Identify which cell holds the provided text, then report its [x, y] central coordinate. 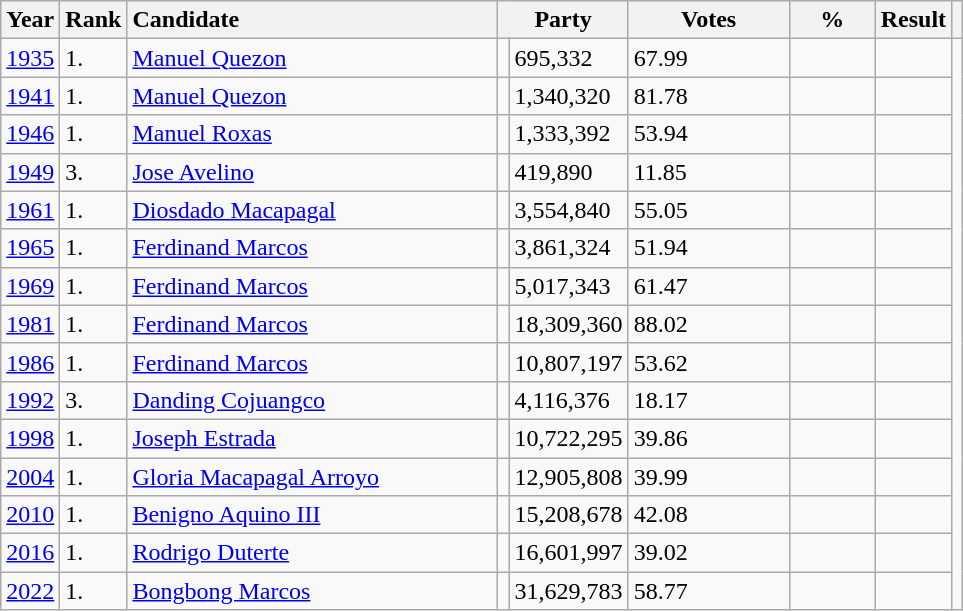
1986 [30, 362]
3,554,840 [568, 210]
Benigno Aquino III [312, 515]
58.77 [708, 591]
Bongbong Marcos [312, 591]
61.47 [708, 286]
39.99 [708, 477]
2022 [30, 591]
Result [913, 20]
Joseph Estrada [312, 438]
1992 [30, 400]
Diosdado Macapagal [312, 210]
Gloria Macapagal Arroyo [312, 477]
1965 [30, 248]
42.08 [708, 515]
18,309,360 [568, 324]
Candidate [312, 20]
39.02 [708, 553]
1961 [30, 210]
% [832, 20]
3,861,324 [568, 248]
1946 [30, 134]
81.78 [708, 96]
1998 [30, 438]
4,116,376 [568, 400]
11.85 [708, 172]
1969 [30, 286]
Jose Avelino [312, 172]
15,208,678 [568, 515]
2004 [30, 477]
1,333,392 [568, 134]
53.62 [708, 362]
Party [563, 20]
1,340,320 [568, 96]
2010 [30, 515]
88.02 [708, 324]
12,905,808 [568, 477]
67.99 [708, 58]
55.05 [708, 210]
53.94 [708, 134]
39.86 [708, 438]
10,807,197 [568, 362]
Year [30, 20]
16,601,997 [568, 553]
Votes [708, 20]
Rodrigo Duterte [312, 553]
2016 [30, 553]
Manuel Roxas [312, 134]
695,332 [568, 58]
5,017,343 [568, 286]
1941 [30, 96]
10,722,295 [568, 438]
31,629,783 [568, 591]
419,890 [568, 172]
Danding Cojuangco [312, 400]
51.94 [708, 248]
1935 [30, 58]
Rank [94, 20]
1949 [30, 172]
18.17 [708, 400]
1981 [30, 324]
